Return the [x, y] coordinate for the center point of the cell that contains the specified text.  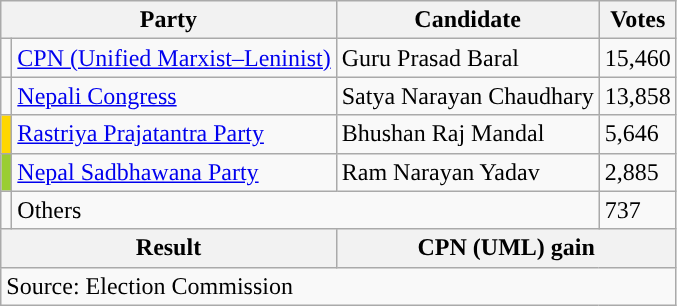
Satya Narayan Chaudhary [468, 96]
13,858 [638, 96]
CPN (UML) gain [506, 248]
Result [168, 248]
Nepali Congress [174, 96]
Nepal Sadbhawana Party [174, 172]
Party [168, 20]
737 [638, 210]
Ram Narayan Yadav [468, 172]
CPN (Unified Marxist–Leninist) [174, 58]
Bhushan Raj Mandal [468, 134]
15,460 [638, 58]
Guru Prasad Baral [468, 58]
2,885 [638, 172]
Rastriya Prajatantra Party [174, 134]
Candidate [468, 20]
Others [306, 210]
5,646 [638, 134]
Votes [638, 20]
Source: Election Commission [338, 286]
